Return the (x, y) coordinate for the center point of the cell that contains the specified text.  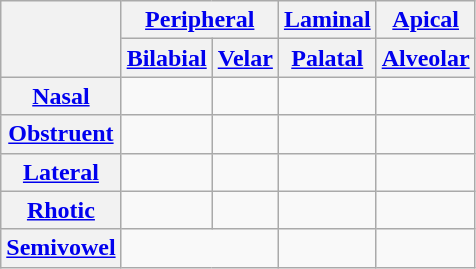
Obstruent (61, 134)
Nasal (61, 96)
Alveolar (426, 58)
Bilabial (166, 58)
Semivowel (61, 248)
Velar (245, 58)
Palatal (327, 58)
Laminal (327, 20)
Apical (426, 20)
Lateral (61, 172)
Rhotic (61, 210)
Peripheral (200, 20)
